Capture the cell that displays the provided text and extract its [x, y] central coordinate. 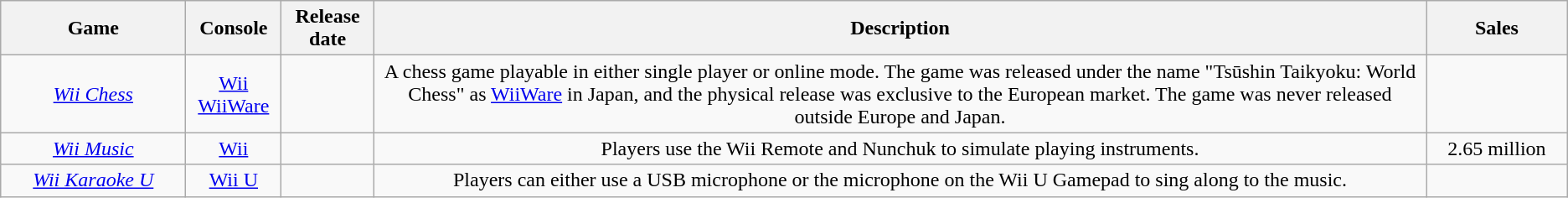
Players use the Wii Remote and Nunchuk to simulate playing instruments. [900, 148]
Release date [328, 29]
Wii Chess [94, 94]
2.65 million [1498, 148]
Console [234, 29]
Wii Karaoke U [94, 180]
Sales [1498, 29]
Wii [234, 148]
Wii Music [94, 148]
Wii WiiWare [234, 94]
Description [900, 29]
Players can either use a USB microphone or the microphone on the Wii U Gamepad to sing along to the music. [900, 180]
Wii U [234, 180]
Game [94, 29]
